Provide the (x, y) coordinate of the cell's center where the given text is located.  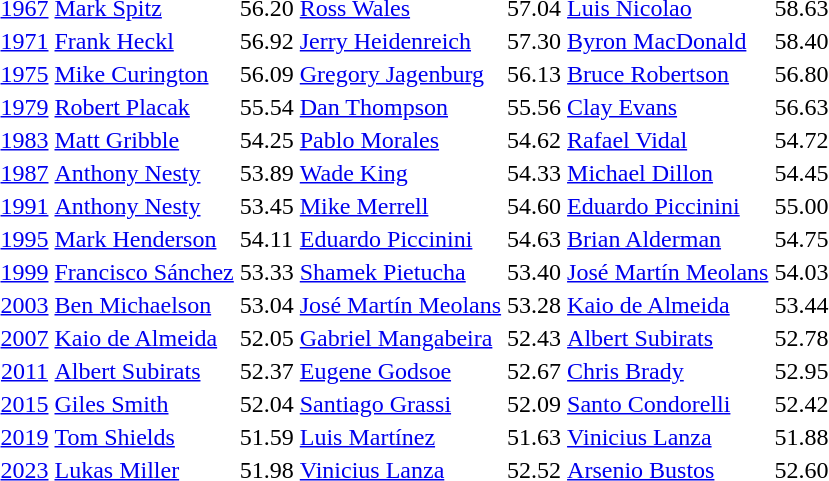
54.63 (534, 239)
Eugene Godsoe (400, 371)
Francisco Sánchez (144, 272)
Chris Brady (668, 371)
53.33 (266, 272)
Clay Evans (668, 107)
53.04 (266, 305)
53.89 (266, 173)
52.43 (534, 338)
Mike Merrell (400, 206)
Ben Michaelson (144, 305)
54.33 (534, 173)
Santo Condorelli (668, 404)
Santiago Grassi (400, 404)
Mike Curington (144, 74)
Gabriel Mangabeira (400, 338)
Giles Smith (144, 404)
Frank Heckl (144, 41)
Bruce Robertson (668, 74)
52.05 (266, 338)
56.13 (534, 74)
55.54 (266, 107)
57.30 (534, 41)
Wade King (400, 173)
54.60 (534, 206)
51.63 (534, 437)
53.40 (534, 272)
Byron MacDonald (668, 41)
52.37 (266, 371)
Pablo Morales (400, 140)
51.59 (266, 437)
52.09 (534, 404)
52.67 (534, 371)
54.62 (534, 140)
53.28 (534, 305)
Rafael Vidal (668, 140)
56.09 (266, 74)
52.04 (266, 404)
Matt Gribble (144, 140)
53.45 (266, 206)
Gregory Jagenburg (400, 74)
54.25 (266, 140)
54.11 (266, 239)
55.56 (534, 107)
Jerry Heidenreich (400, 41)
Michael Dillon (668, 173)
Luis Martínez (400, 437)
56.92 (266, 41)
Shamek Pietucha (400, 272)
Tom Shields (144, 437)
Vinicius Lanza (668, 437)
Robert Placak (144, 107)
Brian Alderman (668, 239)
Dan Thompson (400, 107)
Mark Henderson (144, 239)
